Scan for the cell matching the given text and deliver its [x, y] coordinate at center. 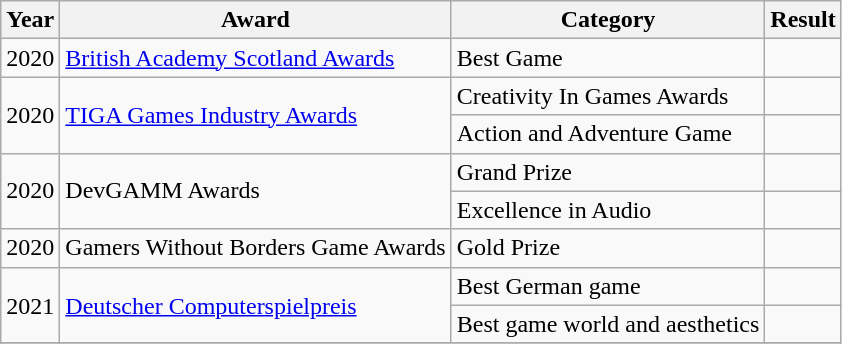
Best German game [608, 286]
British Academy Scotland Awards [256, 58]
2021 [30, 305]
TIGA Games Industry Awards [256, 115]
Best Game [608, 58]
Result [803, 20]
Excellence in Audio [608, 210]
Year [30, 20]
Action and Adventure Game [608, 134]
Gamers Without Borders Game Awards [256, 248]
DevGAMM Awards [256, 191]
Award [256, 20]
Gold Prize [608, 248]
Deutscher Computerspielpreis [256, 305]
Creativity In Games Awards [608, 96]
Grand Prize [608, 172]
Category [608, 20]
Best game world and aesthetics [608, 324]
